Capture the cell that displays the provided text and extract its (x, y) central coordinate. 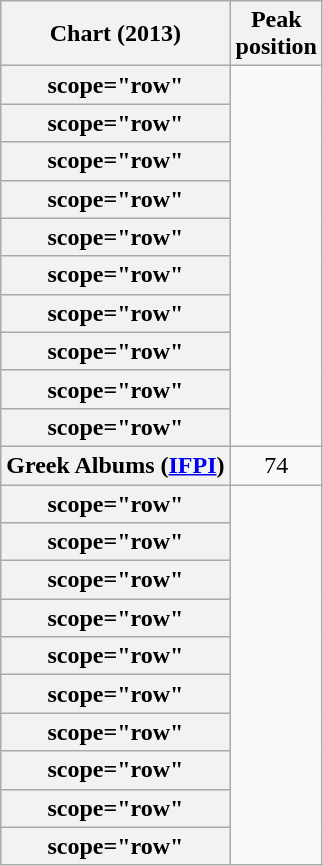
Chart (2013) (116, 34)
Peakposition (276, 34)
74 (276, 465)
Greek Albums (IFPI) (116, 465)
